Find where the given text appears and provide that cell's center as (X, Y) coordinate. 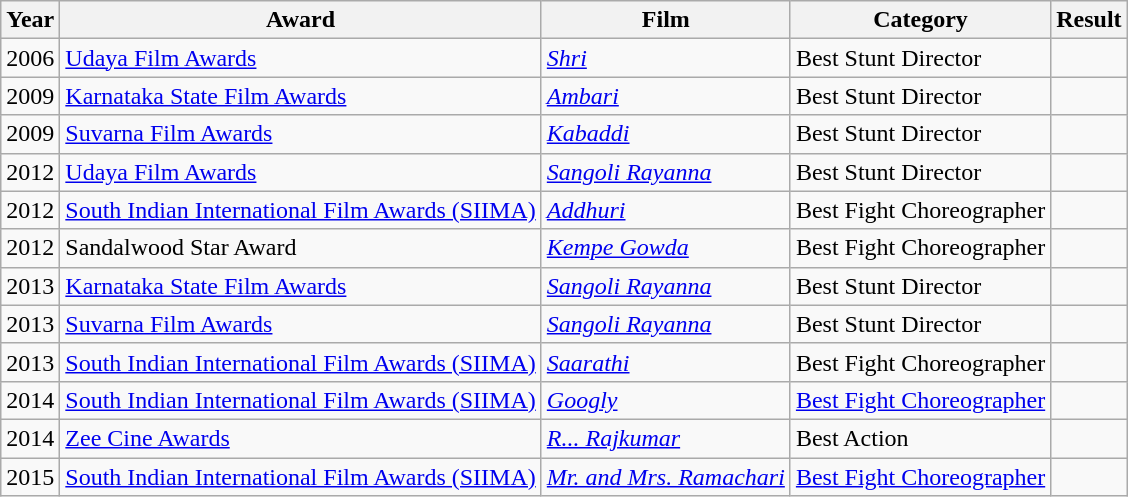
Mr. and Mrs. Ramachari (666, 477)
Zee Cine Awards (300, 438)
Year (30, 20)
Ambari (666, 96)
Result (1089, 20)
Googly (666, 400)
Award (300, 20)
Kempe Gowda (666, 248)
Saarathi (666, 362)
Best Action (920, 438)
Addhuri (666, 210)
R... Rajkumar (666, 438)
Shri (666, 58)
Kabaddi (666, 134)
Sandalwood Star Award (300, 248)
2015 (30, 477)
Film (666, 20)
2006 (30, 58)
Category (920, 20)
